Output the [X, Y] coordinate of the center of the cell containing the given text.  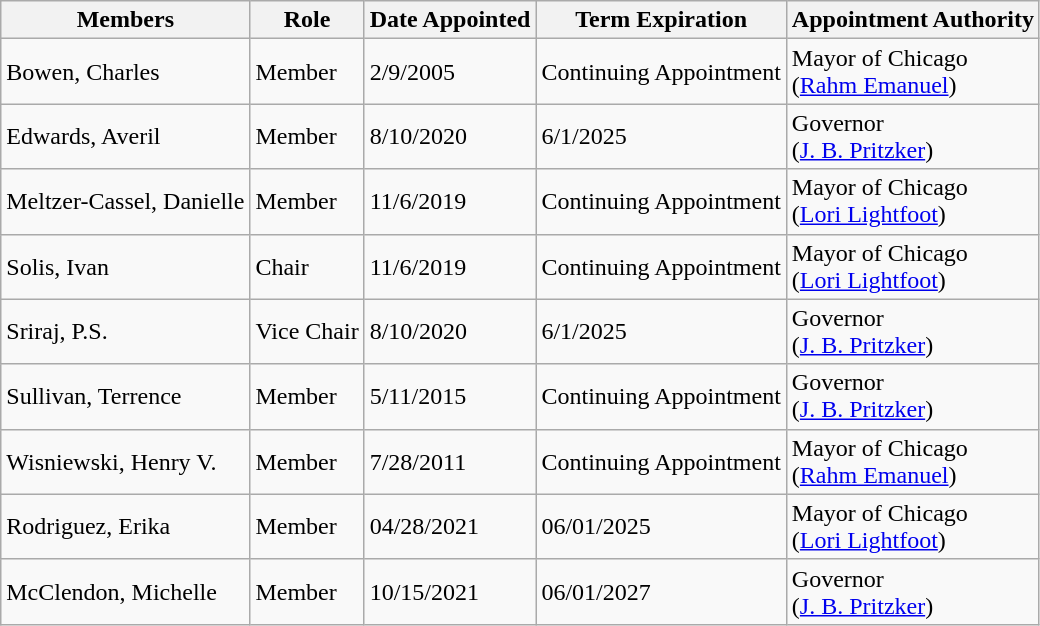
Date Appointed [450, 20]
7/28/2011 [450, 462]
Role [307, 20]
Solis, Ivan [126, 266]
Members [126, 20]
Term Expiration [661, 20]
Sriraj, P.S. [126, 332]
06/01/2027 [661, 592]
Sullivan, Terrence [126, 396]
Wisniewski, Henry V. [126, 462]
Appointment Authority [912, 20]
2/9/2005 [450, 72]
Meltzer-Cassel, Danielle [126, 202]
Rodriguez, Erika [126, 526]
5/11/2015 [450, 396]
04/28/2021 [450, 526]
Edwards, Averil [126, 136]
Chair [307, 266]
Bowen, Charles [126, 72]
McClendon, Michelle [126, 592]
Vice Chair [307, 332]
10/15/2021 [450, 592]
06/01/2025 [661, 526]
